Capture the cell that displays the provided text and extract its (X, Y) central coordinate. 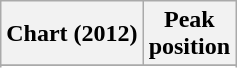
Peakposition (189, 34)
Chart (2012) (72, 34)
